Extract the [x, y] coordinate from the center of the cell holding the provided text.  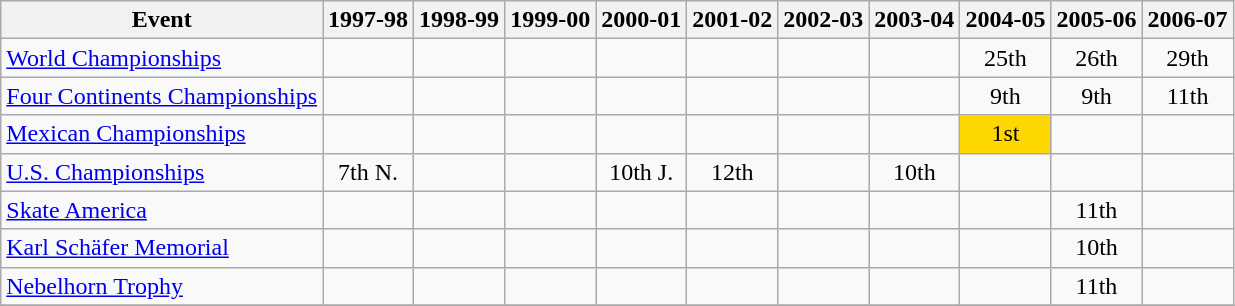
1st [1006, 134]
25th [1006, 58]
2005-06 [1096, 20]
10th J. [642, 172]
Karl Schäfer Memorial [162, 248]
Skate America [162, 210]
26th [1096, 58]
2006-07 [1188, 20]
World Championships [162, 58]
U.S. Championships [162, 172]
2004-05 [1006, 20]
7th N. [368, 172]
29th [1188, 58]
2002-03 [824, 20]
Event [162, 20]
2001-02 [732, 20]
1998-99 [460, 20]
Nebelhorn Trophy [162, 286]
Four Continents Championships [162, 96]
1997-98 [368, 20]
2003-04 [914, 20]
12th [732, 172]
1999-00 [550, 20]
Mexican Championships [162, 134]
2000-01 [642, 20]
